Search for the cell housing the specified text and yield its (x, y) center coordinate. 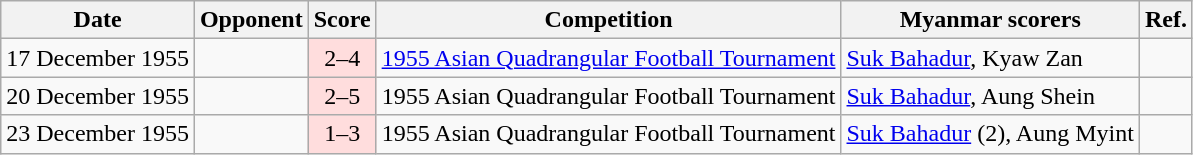
Suk Bahadur (2), Aung Myint (990, 134)
Score (342, 20)
2–5 (342, 96)
Competition (608, 20)
Suk Bahadur, Kyaw Zan (990, 58)
1–3 (342, 134)
Suk Bahadur, Aung Shein (990, 96)
20 December 1955 (98, 96)
Myanmar scorers (990, 20)
17 December 1955 (98, 58)
Ref. (1166, 20)
Date (98, 20)
23 December 1955 (98, 134)
Opponent (251, 20)
2–4 (342, 58)
